Search for the cell housing the specified text and yield its [X, Y] center coordinate. 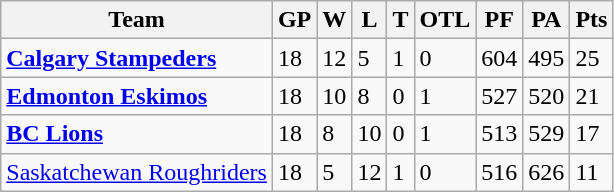
17 [592, 134]
L [370, 20]
PF [500, 20]
Saskatchewan Roughriders [137, 172]
21 [592, 96]
513 [500, 134]
GP [294, 20]
Pts [592, 20]
520 [546, 96]
527 [500, 96]
OTL [445, 20]
Team [137, 20]
604 [500, 58]
T [400, 20]
W [334, 20]
Calgary Stampeders [137, 58]
495 [546, 58]
Edmonton Eskimos [137, 96]
11 [592, 172]
529 [546, 134]
626 [546, 172]
516 [500, 172]
25 [592, 58]
PA [546, 20]
BC Lions [137, 134]
